Locate the cell with the specified text and output its [x, y] center coordinate. 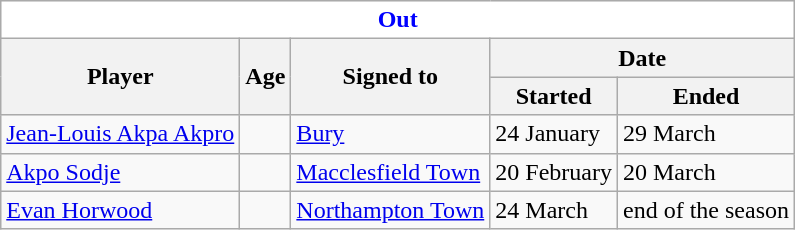
Player [120, 77]
24 March [554, 210]
24 January [554, 134]
Akpo Sodje [120, 172]
Northampton Town [390, 210]
Date [642, 58]
Ended [706, 96]
29 March [706, 134]
Out [398, 20]
Signed to [390, 77]
Started [554, 96]
Evan Horwood [120, 210]
Age [266, 77]
20 February [554, 172]
Jean-Louis Akpa Akpro [120, 134]
Macclesfield Town [390, 172]
end of the season [706, 210]
20 March [706, 172]
Bury [390, 134]
